Provide the (X, Y) coordinate of the cell's center where the given text is located.  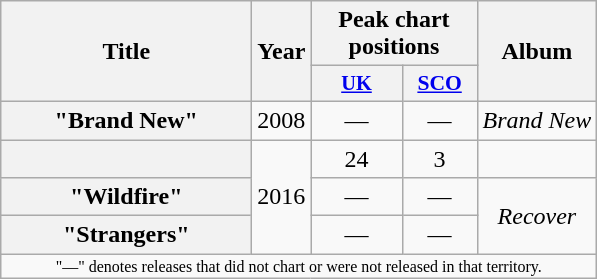
"—" denotes releases that did not chart or were not released in that territory. (299, 266)
"Strangers" (126, 235)
2016 (282, 197)
2008 (282, 120)
24 (356, 159)
UK (356, 84)
"Brand New" (126, 120)
Recover (537, 216)
SCO (440, 84)
Brand New (537, 120)
Peak chart positions (394, 34)
Year (282, 52)
Title (126, 52)
"Wildfire" (126, 197)
3 (440, 159)
Album (537, 52)
